For the text-containing cell, return its midpoint in (x, y) coordinate format. 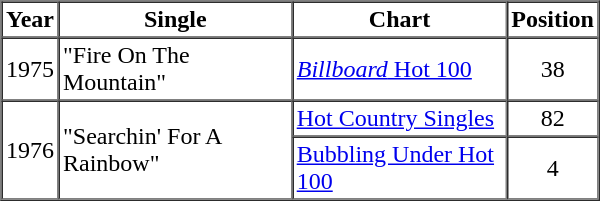
"Fire On The Mountain" (175, 70)
Position (553, 20)
Year (30, 20)
Hot Country Singles (400, 118)
1976 (30, 150)
38 (553, 70)
Billboard Hot 100 (400, 70)
4 (553, 168)
Bubbling Under Hot 100 (400, 168)
"Searchin' For A Rainbow" (175, 150)
82 (553, 118)
Chart (400, 20)
Single (175, 20)
1975 (30, 70)
